From the cell containing the given text, extract its center point as [x, y] coordinate. 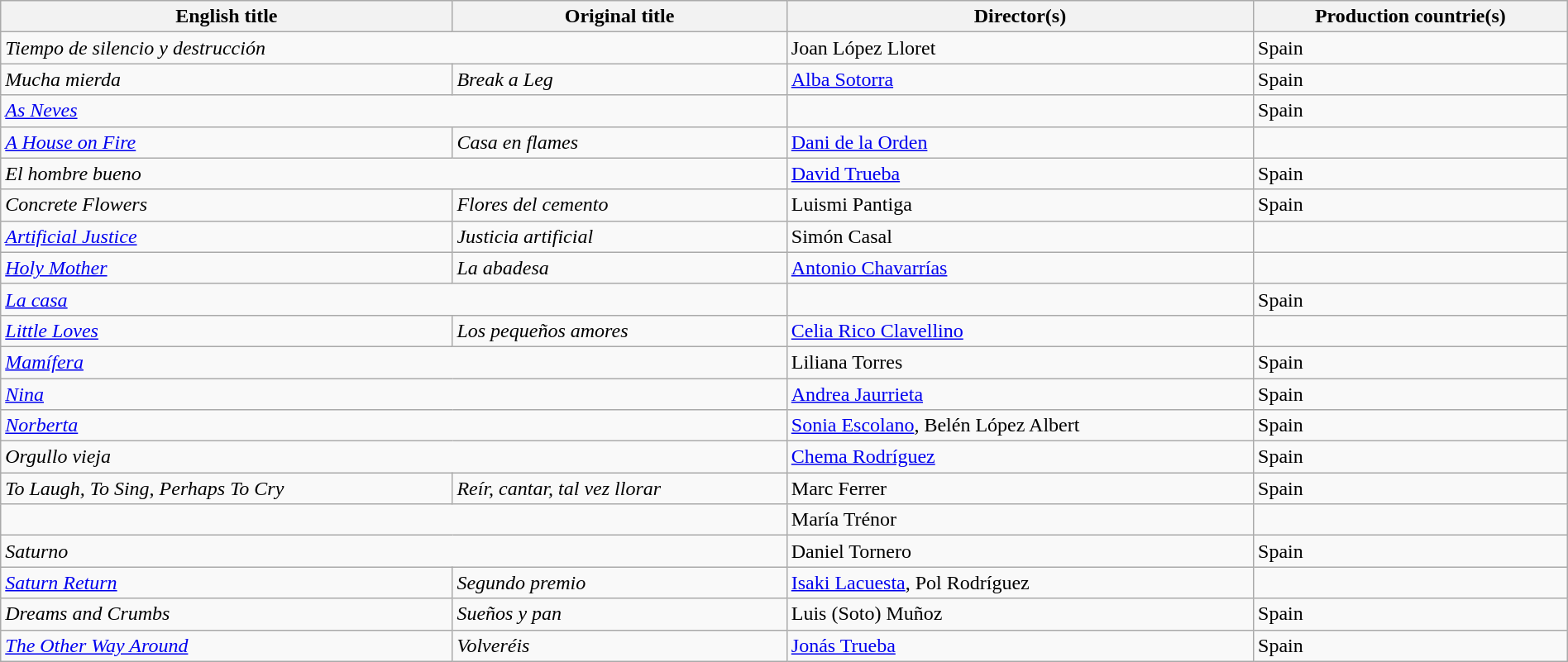
The Other Way Around [227, 645]
Casa en flames [619, 142]
Andrea Jaurrieta [1020, 394]
Orgullo vieja [394, 457]
Antonio Chavarrías [1020, 268]
Director(s) [1020, 17]
Production countrie(s) [1411, 17]
La casa [394, 299]
Norberta [394, 426]
Sonia Escolano, Belén López Albert [1020, 426]
Sueños y pan [619, 614]
Holy Mother [227, 268]
Daniel Tornero [1020, 551]
Justicia artificial [619, 236]
Dreams and Crumbs [227, 614]
Luismi Pantiga [1020, 205]
Alba Sotorra [1020, 79]
As Neves [394, 111]
Saturno [394, 551]
Joan López Lloret [1020, 48]
To Laugh, To Sing, Perhaps To Cry [227, 488]
Original title [619, 17]
Jonás Trueba [1020, 645]
Volveréis [619, 645]
Chema Rodríguez [1020, 457]
Mamífera [394, 362]
English title [227, 17]
Artificial Justice [227, 236]
Break a Leg [619, 79]
Celia Rico Clavellino [1020, 331]
Mucha mierda [227, 79]
Little Loves [227, 331]
María Trénor [1020, 520]
Los pequeños amores [619, 331]
Liliana Torres [1020, 362]
Segundo premio [619, 583]
Reír, cantar, tal vez llorar [619, 488]
Flores del cemento [619, 205]
Tiempo de silencio y destrucción [394, 48]
Nina [394, 394]
Marc Ferrer [1020, 488]
Dani de la Orden [1020, 142]
La abadesa [619, 268]
El hombre bueno [394, 174]
Saturn Return [227, 583]
Luis (Soto) Muñoz [1020, 614]
David Trueba [1020, 174]
Concrete Flowers [227, 205]
A House on Fire [227, 142]
Isaki Lacuesta, Pol Rodríguez [1020, 583]
Simón Casal [1020, 236]
